Determine the [x, y] coordinate at the center of the cell enclosing the given text.  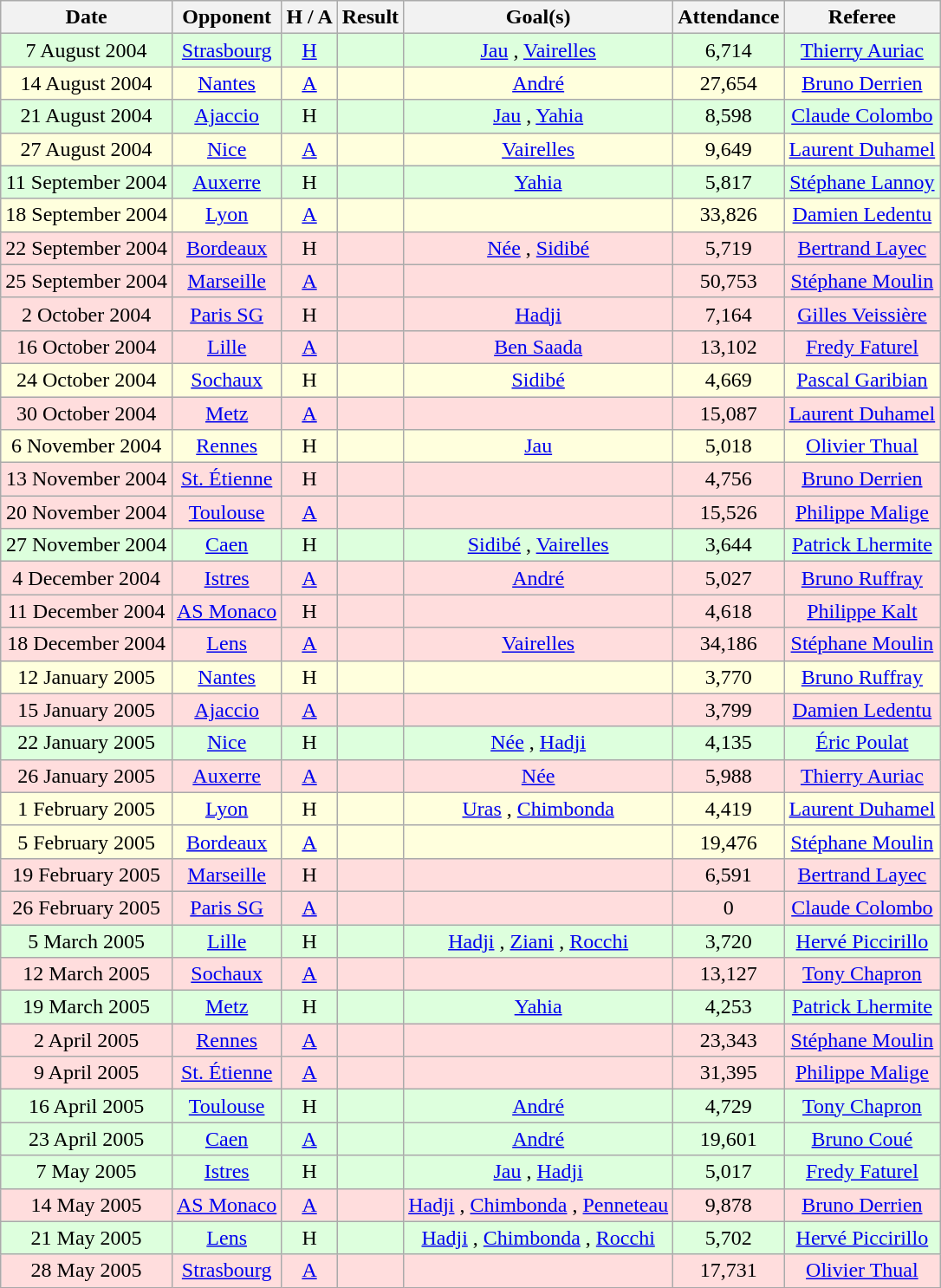
4,419 [729, 809]
5 March 2005 [87, 940]
21 August 2004 [87, 116]
27 August 2004 [87, 149]
Jau , Hadji [539, 1172]
21 May 2005 [87, 1238]
15,526 [729, 512]
19,476 [729, 842]
7 May 2005 [87, 1172]
Ben Saada [539, 347]
25 September 2004 [87, 281]
7,164 [729, 314]
Stéphane Lannoy [862, 182]
Pascal Garibian [862, 380]
11 September 2004 [87, 182]
50,753 [729, 281]
Hadji , Ziani , Rocchi [539, 940]
Attendance [729, 17]
3,799 [729, 710]
15,087 [729, 413]
14 August 2004 [87, 83]
13,127 [729, 974]
16 April 2005 [87, 1106]
6,591 [729, 875]
2 April 2005 [87, 1040]
9 April 2005 [87, 1073]
6,714 [729, 50]
5,817 [729, 182]
23,343 [729, 1040]
5,018 [729, 446]
27,654 [729, 83]
4,756 [729, 479]
19 February 2005 [87, 875]
24 October 2004 [87, 380]
6 November 2004 [87, 446]
Result [370, 17]
17,731 [729, 1271]
5 February 2005 [87, 842]
9,649 [729, 149]
19,601 [729, 1139]
4,253 [729, 1007]
13 November 2004 [87, 479]
5,988 [729, 776]
4 December 2004 [87, 578]
Hadji , Chimbonda , Penneteau [539, 1205]
28 May 2005 [87, 1271]
4,669 [729, 380]
3,644 [729, 545]
4,135 [729, 743]
5,017 [729, 1172]
8,598 [729, 116]
27 November 2004 [87, 545]
18 September 2004 [87, 215]
19 March 2005 [87, 1007]
31,395 [729, 1073]
0 [729, 907]
Date [87, 17]
14 May 2005 [87, 1205]
Jau , Yahia [539, 116]
12 March 2005 [87, 974]
Referee [862, 17]
Sidibé [539, 380]
Jau [539, 446]
5,027 [729, 578]
7 August 2004 [87, 50]
Née , Sidibé [539, 248]
34,186 [729, 644]
Hadji [539, 314]
3,720 [729, 940]
2 October 2004 [87, 314]
Bruno Coué [862, 1139]
3,770 [729, 677]
H / A [309, 17]
Uras , Chimbonda [539, 809]
Née [539, 776]
Jau , Vairelles [539, 50]
Née , Hadji [539, 743]
4,729 [729, 1106]
13,102 [729, 347]
18 December 2004 [87, 644]
22 September 2004 [87, 248]
Hadji , Chimbonda , Rocchi [539, 1238]
26 February 2005 [87, 907]
20 November 2004 [87, 512]
12 January 2005 [87, 677]
Gilles Veissière [862, 314]
5,702 [729, 1238]
30 October 2004 [87, 413]
Goal(s) [539, 17]
15 January 2005 [87, 710]
Philippe Kalt [862, 611]
1 February 2005 [87, 809]
23 April 2005 [87, 1139]
5,719 [729, 248]
4,618 [729, 611]
22 January 2005 [87, 743]
11 December 2004 [87, 611]
Éric Poulat [862, 743]
33,826 [729, 215]
Sidibé , Vairelles [539, 545]
9,878 [729, 1205]
Opponent [226, 17]
26 January 2005 [87, 776]
16 October 2004 [87, 347]
